Scan for the cell matching the given text and deliver its (x, y) coordinate at center. 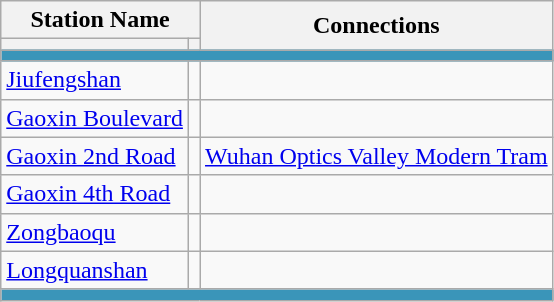
Gaoxin 2nd Road (95, 156)
Gaoxin 4th Road (95, 194)
Longquanshan (95, 270)
Wuhan Optics Valley Modern Tram (377, 156)
Zongbaoqu (95, 232)
Gaoxin Boulevard (95, 118)
Connections (377, 26)
Jiufengshan (95, 80)
Station Name (100, 20)
